Locate the cell with the specified text and output its (x, y) center coordinate. 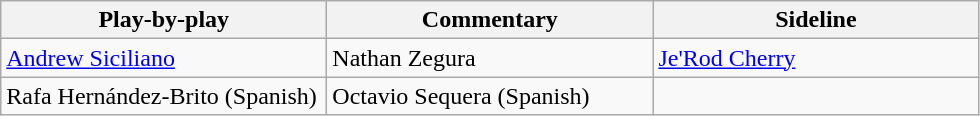
Commentary (490, 20)
Rafa Hernández-Brito (Spanish) (164, 96)
Nathan Zegura (490, 58)
Sideline (816, 20)
Je'Rod Cherry (816, 58)
Octavio Sequera (Spanish) (490, 96)
Andrew Siciliano (164, 58)
Play-by-play (164, 20)
